Return the (x, y) coordinate for the center point of the cell that contains the specified text.  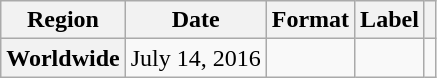
Label (390, 20)
July 14, 2016 (196, 58)
Date (196, 20)
Worldwide (63, 58)
Format (310, 20)
Region (63, 20)
